Capture the cell that displays the provided text and extract its (X, Y) central coordinate. 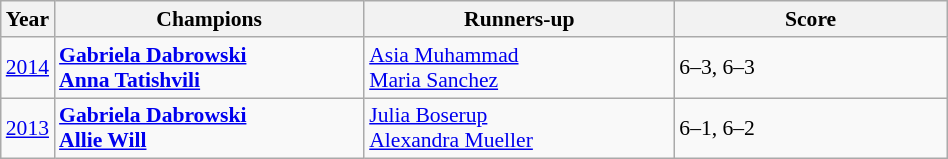
6–1, 6–2 (810, 128)
Runners-up (519, 19)
Asia Muhammad Maria Sanchez (519, 68)
6–3, 6–3 (810, 68)
Julia Boserup Alexandra Mueller (519, 128)
Score (810, 19)
2013 (28, 128)
Year (28, 19)
Gabriela Dabrowski Anna Tatishvili (209, 68)
Gabriela Dabrowski Allie Will (209, 128)
2014 (28, 68)
Champions (209, 19)
